Determine the [x, y] coordinate at the center of the cell enclosing the given text.  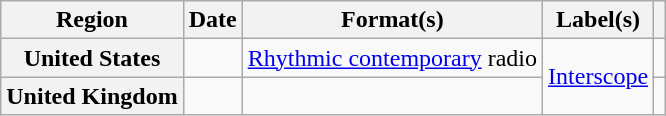
Date [212, 20]
United Kingdom [92, 96]
Interscope [598, 77]
Rhythmic contemporary radio [392, 58]
Region [92, 20]
Format(s) [392, 20]
United States [92, 58]
Label(s) [598, 20]
